Capture the cell that displays the provided text and extract its [x, y] central coordinate. 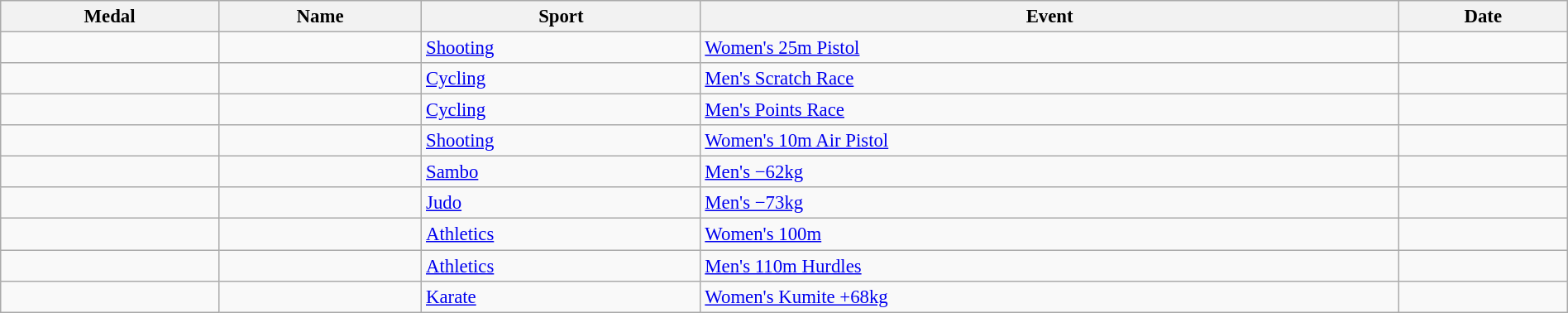
Women's 10m Air Pistol [1049, 141]
Men's −62kg [1049, 172]
Men's −73kg [1049, 203]
Karate [561, 296]
Sport [561, 17]
Men's Scratch Race [1049, 79]
Medal [110, 17]
Name [319, 17]
Women's 25m Pistol [1049, 48]
Men's Points Race [1049, 110]
Event [1049, 17]
Sambo [561, 172]
Women's Kumite +68kg [1049, 296]
Date [1483, 17]
Men's 110m Hurdles [1049, 266]
Women's 100m [1049, 234]
Judo [561, 203]
